Determine the (X, Y) coordinate at the center of the cell enclosing the given text.  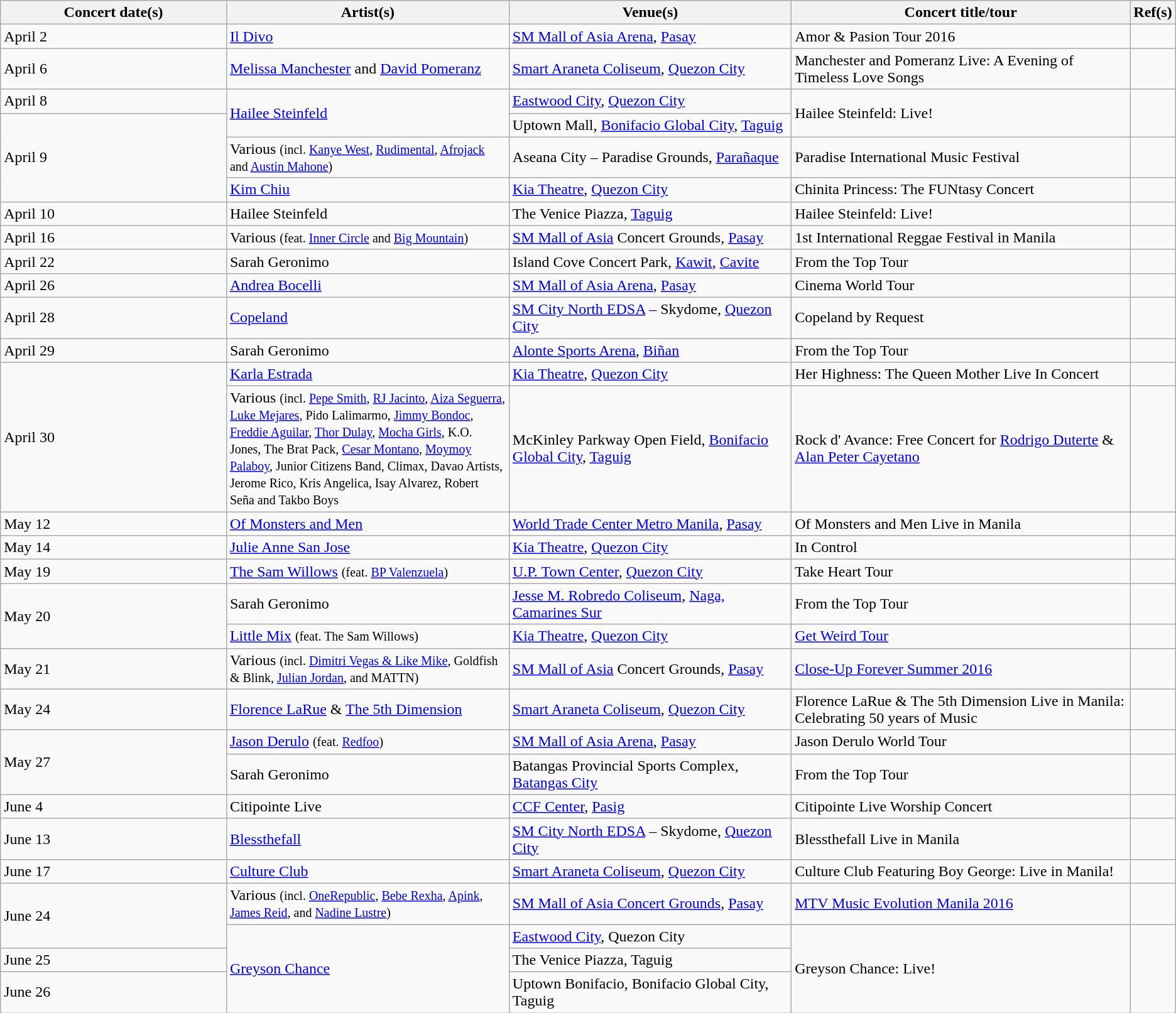
April 8 (114, 101)
Venue(s) (650, 13)
June 25 (114, 960)
Her Highness: The Queen Mother Live In Concert (961, 374)
Copeland by Request (961, 318)
April 6 (114, 69)
World Trade Center Metro Manila, Pasay (650, 524)
April 16 (114, 237)
Aseana City – Paradise Grounds, Parañaque (650, 157)
June 4 (114, 806)
Il Divo (367, 36)
Amor & Pasion Tour 2016 (961, 36)
June 26 (114, 992)
Concert title/tour (961, 13)
April 26 (114, 285)
April 29 (114, 350)
Copeland (367, 318)
May 24 (114, 710)
June 13 (114, 839)
Andrea Bocelli (367, 285)
Island Cove Concert Park, Kawit, Cavite (650, 261)
Citipointe Live Worship Concert (961, 806)
May 14 (114, 548)
April 10 (114, 214)
Paradise International Music Festival (961, 157)
The Sam Willows (feat. BP Valenzuela) (367, 572)
Jesse M. Robredo Coliseum, Naga, Camarines Sur (650, 604)
Blessthefall (367, 839)
Jason Derulo (feat. Redfoo) (367, 742)
Uptown Bonifacio, Bonifacio Global City, Taguig (650, 992)
April 30 (114, 437)
Uptown Mall, Bonifacio Global City, Taguig (650, 125)
April 22 (114, 261)
Karla Estrada (367, 374)
Concert date(s) (114, 13)
In Control (961, 548)
Various (feat. Inner Circle and Big Mountain) (367, 237)
June 17 (114, 871)
Florence LaRue & The 5th Dimension Live in Manila: Celebrating 50 years of Music (961, 710)
Various (incl. OneRepublic, Bebe Rexha, Apink, James Reid, and Nadine Lustre) (367, 903)
Greyson Chance: Live! (961, 968)
Blessthefall Live in Manila (961, 839)
May 19 (114, 572)
June 24 (114, 916)
May 12 (114, 524)
Florence LaRue & The 5th Dimension (367, 710)
CCF Center, Pasig (650, 806)
Rock d' Avance: Free Concert for Rodrigo Duterte & Alan Peter Cayetano (961, 449)
Kim Chiu (367, 190)
McKinley Parkway Open Field, Bonifacio Global City, Taguig (650, 449)
Of Monsters and Men Live in Manila (961, 524)
April 28 (114, 318)
Melissa Manchester and David Pomeranz (367, 69)
Alonte Sports Arena, Biñan (650, 350)
Culture Club (367, 871)
U.P. Town Center, Quezon City (650, 572)
Cinema World Tour (961, 285)
May 20 (114, 615)
Various (incl. Kanye West, Rudimental, Afrojack and Austin Mahone) (367, 157)
Jason Derulo World Tour (961, 742)
Get Weird Tour (961, 636)
Take Heart Tour (961, 572)
May 21 (114, 668)
Julie Anne San Jose (367, 548)
Close-Up Forever Summer 2016 (961, 668)
1st International Reggae Festival in Manila (961, 237)
April 2 (114, 36)
Citipointe Live (367, 806)
Culture Club Featuring Boy George: Live in Manila! (961, 871)
Batangas Provincial Sports Complex, Batangas City (650, 774)
Ref(s) (1153, 13)
Greyson Chance (367, 968)
Chinita Princess: The FUNtasy Concert (961, 190)
Of Monsters and Men (367, 524)
Manchester and Pomeranz Live: A Evening of Timeless Love Songs (961, 69)
May 27 (114, 762)
Little Mix (feat. The Sam Willows) (367, 636)
Artist(s) (367, 13)
April 9 (114, 157)
Various (incl. Dimitri Vegas & Like Mike, Goldfish & Blink, Julian Jordan, and MATTN) (367, 668)
MTV Music Evolution Manila 2016 (961, 903)
